Pinpoint the cell where the given text exists, returning its [X, Y] midpoint coordinate. 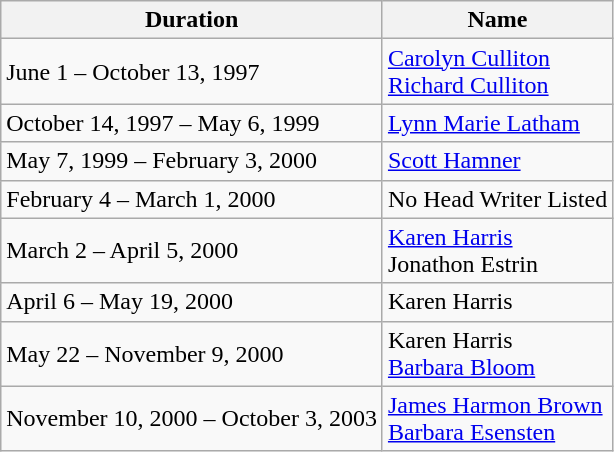
No Head Writer Listed [497, 199]
Karen HarrisJonathon Estrin [497, 250]
Name [497, 20]
February 4 – March 1, 2000 [192, 199]
June 1 – October 13, 1997 [192, 72]
May 7, 1999 – February 3, 2000 [192, 161]
James Harmon BrownBarbara Esensten [497, 418]
April 6 – May 19, 2000 [192, 302]
Lynn Marie Latham [497, 123]
May 22 – November 9, 2000 [192, 354]
Karen Harris [497, 302]
November 10, 2000 – October 3, 2003 [192, 418]
Karen HarrisBarbara Bloom [497, 354]
March 2 – April 5, 2000 [192, 250]
Carolyn CullitonRichard Culliton [497, 72]
Scott Hamner [497, 161]
October 14, 1997 – May 6, 1999 [192, 123]
Duration [192, 20]
